Locate the cell with the specified text and output its [x, y] center coordinate. 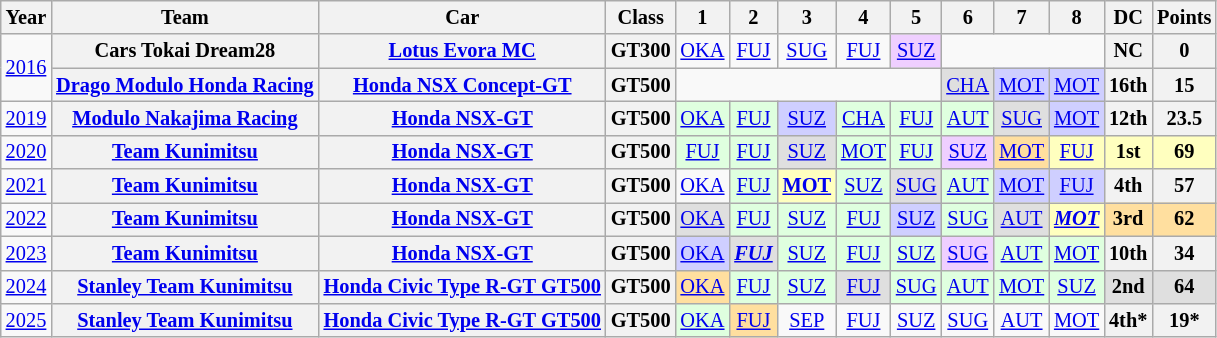
2022 [26, 219]
1 [703, 17]
10th [1128, 253]
Year [26, 17]
Drago Modulo Honda Racing [184, 85]
7 [1022, 17]
69 [1184, 152]
4th [1128, 186]
4 [864, 17]
3 [807, 17]
8 [1076, 17]
GT300 [641, 51]
2nd [1128, 287]
57 [1184, 186]
2019 [26, 118]
Class [641, 17]
2024 [26, 287]
6 [968, 17]
5 [916, 17]
2023 [26, 253]
62 [1184, 219]
4th* [1128, 320]
15 [1184, 85]
1st [1128, 152]
19* [1184, 320]
2020 [26, 152]
3rd [1128, 219]
64 [1184, 287]
23.5 [1184, 118]
DC [1128, 17]
Lotus Evora MC [462, 51]
NC [1128, 51]
Cars Tokai Dream28 [184, 51]
34 [1184, 253]
Modulo Nakajima Racing [184, 118]
SEP [807, 320]
Honda NSX Concept-GT [462, 85]
2 [753, 17]
Points [1184, 17]
Team [184, 17]
2025 [26, 320]
2021 [26, 186]
12th [1128, 118]
2016 [26, 68]
Car [462, 17]
16th [1128, 85]
0 [1184, 51]
